For the text-containing cell, return its midpoint in [X, Y] coordinate format. 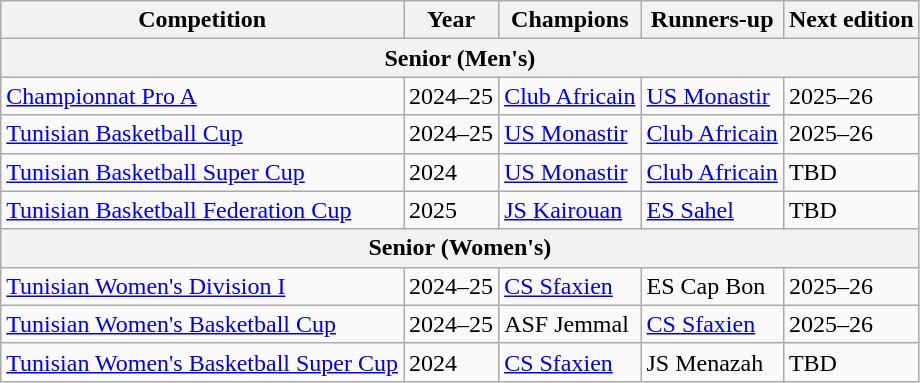
Champions [570, 20]
JS Kairouan [570, 210]
Tunisian Women's Division I [202, 286]
ASF Jemmal [570, 324]
Competition [202, 20]
Senior (Men's) [460, 58]
Tunisian Women's Basketball Cup [202, 324]
Tunisian Women's Basketball Super Cup [202, 362]
Runners-up [712, 20]
Tunisian Basketball Federation Cup [202, 210]
Championnat Pro A [202, 96]
Senior (Women's) [460, 248]
ES Sahel [712, 210]
Next edition [851, 20]
ES Cap Bon [712, 286]
Tunisian Basketball Cup [202, 134]
2025 [452, 210]
Tunisian Basketball Super Cup [202, 172]
JS Menazah [712, 362]
Year [452, 20]
